For the text-containing cell, return its midpoint in (x, y) coordinate format. 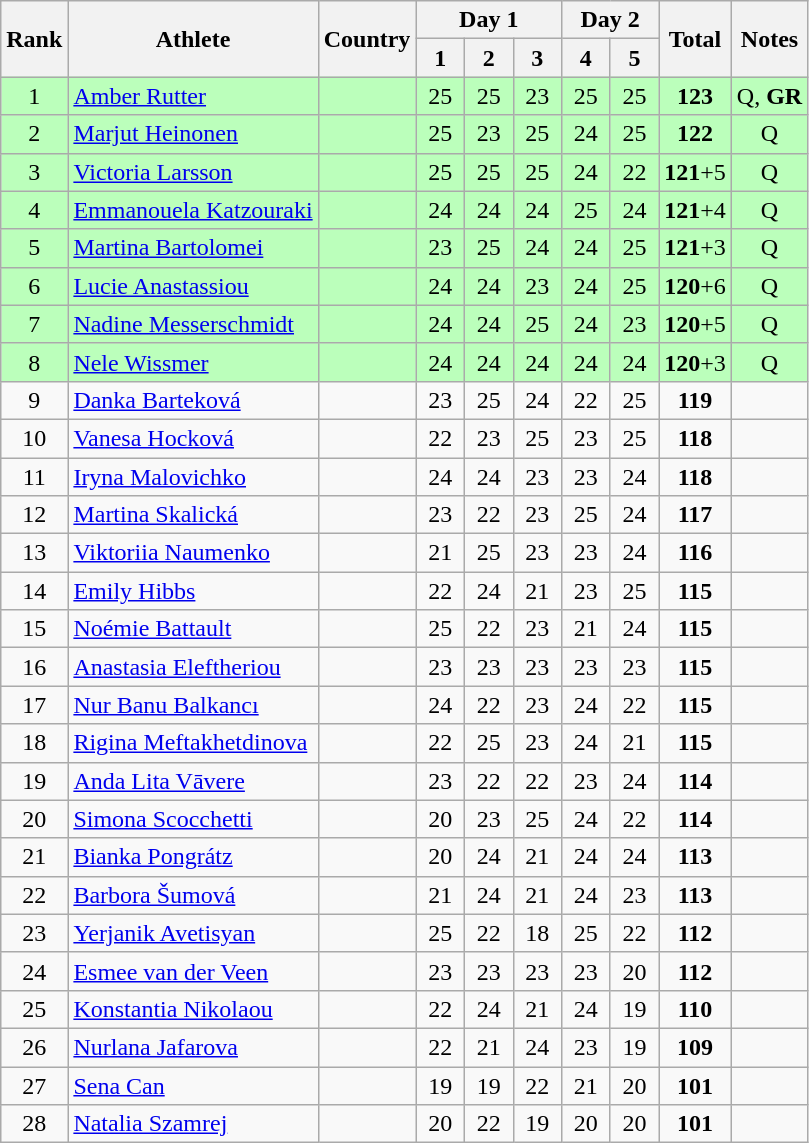
122 (696, 134)
110 (696, 1009)
11 (34, 477)
Yerjanik Avetisyan (193, 933)
8 (34, 362)
14 (34, 591)
7 (34, 324)
Total (696, 39)
Iryna Malovichko (193, 477)
Barbora Šumová (193, 895)
Emily Hibbs (193, 591)
123 (696, 96)
Anastasia Eleftheriou (193, 667)
6 (34, 286)
Noémie Battault (193, 629)
109 (696, 1047)
Martina Bartolomei (193, 248)
Amber Rutter (193, 96)
17 (34, 705)
117 (696, 515)
Nurlana Jafarova (193, 1047)
120+6 (696, 286)
Sena Can (193, 1085)
Anda Lita Vāvere (193, 781)
Rigina Meftakhetdinova (193, 743)
Nadine Messerschmidt (193, 324)
116 (696, 553)
Notes (769, 39)
Esmee van der Veen (193, 971)
16 (34, 667)
Simona Scocchetti (193, 819)
15 (34, 629)
Day 1 (489, 20)
Martina Skalická (193, 515)
Day 2 (610, 20)
120+5 (696, 324)
119 (696, 400)
Bianka Pongrátz (193, 857)
Viktoriia Naumenko (193, 553)
10 (34, 438)
28 (34, 1124)
27 (34, 1085)
121+3 (696, 248)
Country (367, 39)
Victoria Larsson (193, 172)
Konstantia Nikolaou (193, 1009)
Vanesa Hocková (193, 438)
121+5 (696, 172)
Marjut Heinonen (193, 134)
13 (34, 553)
Rank (34, 39)
Athlete (193, 39)
Lucie Anastassiou (193, 286)
Nur Banu Balkancı (193, 705)
Natalia Szamrej (193, 1124)
120+3 (696, 362)
Q, GR (769, 96)
Emmanouela Katzouraki (193, 210)
26 (34, 1047)
12 (34, 515)
Danka Barteková (193, 400)
Nele Wissmer (193, 362)
9 (34, 400)
121+4 (696, 210)
